Find where the given text appears and provide that cell's center as [x, y] coordinate. 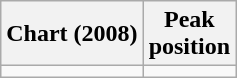
Chart (2008) [72, 34]
Peakposition [189, 34]
